Scan for the cell matching the given text and deliver its (X, Y) coordinate at center. 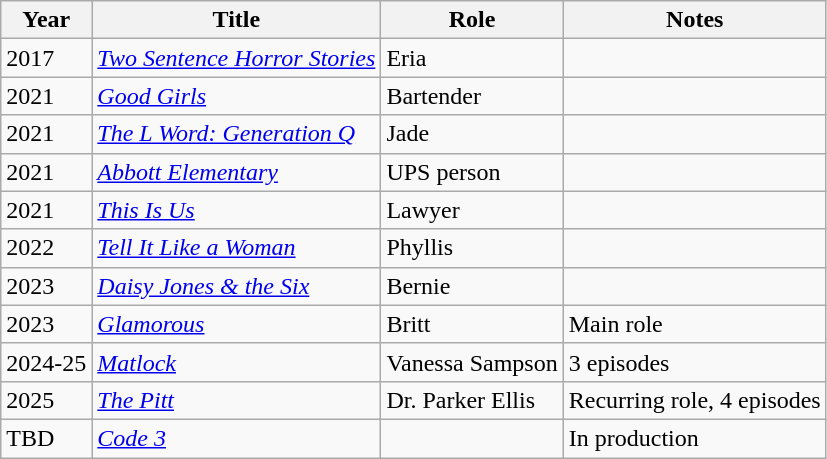
In production (694, 438)
This Is Us (236, 210)
Abbott Elementary (236, 172)
Year (46, 20)
Main role (694, 324)
Eria (472, 58)
Lawyer (472, 210)
Britt (472, 324)
Recurring role, 4 episodes (694, 400)
Title (236, 20)
The L Word: Generation Q (236, 134)
Role (472, 20)
2022 (46, 248)
Phyllis (472, 248)
2024-25 (46, 362)
Bernie (472, 286)
Notes (694, 20)
Vanessa Sampson (472, 362)
UPS person (472, 172)
Code 3 (236, 438)
Jade (472, 134)
Two Sentence Horror Stories (236, 58)
Daisy Jones & the Six (236, 286)
Dr. Parker Ellis (472, 400)
The Pitt (236, 400)
3 episodes (694, 362)
2017 (46, 58)
2025 (46, 400)
Matlock (236, 362)
Bartender (472, 96)
Good Girls (236, 96)
Glamorous (236, 324)
Tell It Like a Woman (236, 248)
TBD (46, 438)
